Extract the [x, y] coordinate from the center of the cell holding the provided text.  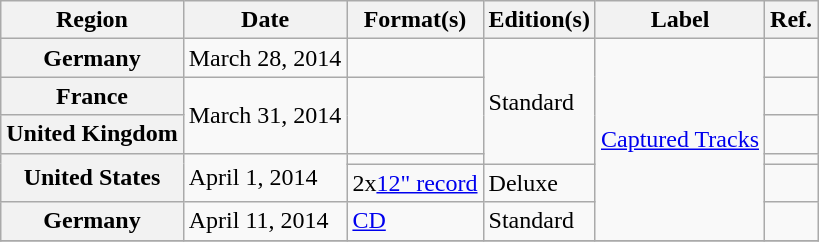
Captured Tracks [680, 140]
Deluxe [539, 183]
March 28, 2014 [265, 58]
March 31, 2014 [265, 115]
United States [92, 178]
United Kingdom [92, 134]
Format(s) [415, 20]
Label [680, 20]
France [92, 96]
Date [265, 20]
Ref. [792, 20]
April 1, 2014 [265, 178]
Region [92, 20]
April 11, 2014 [265, 221]
2x12" record [415, 183]
CD [415, 221]
Edition(s) [539, 20]
